Output the [X, Y] coordinate of the center of the cell containing the given text.  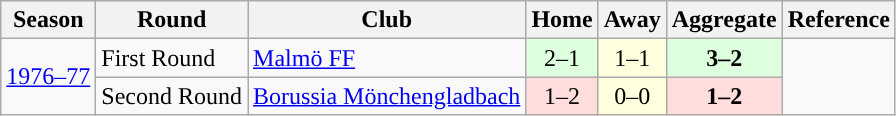
1976–77 [48, 77]
Away [632, 20]
Second Round [172, 96]
3–2 [724, 58]
Round [172, 20]
Aggregate [724, 20]
2–1 [562, 58]
Borussia Mönchengladbach [387, 96]
Reference [838, 20]
First Round [172, 58]
Club [387, 20]
Season [48, 20]
1–1 [632, 58]
Malmö FF [387, 58]
Home [562, 20]
0–0 [632, 96]
